Output the (X, Y) coordinate of the center of the cell containing the given text.  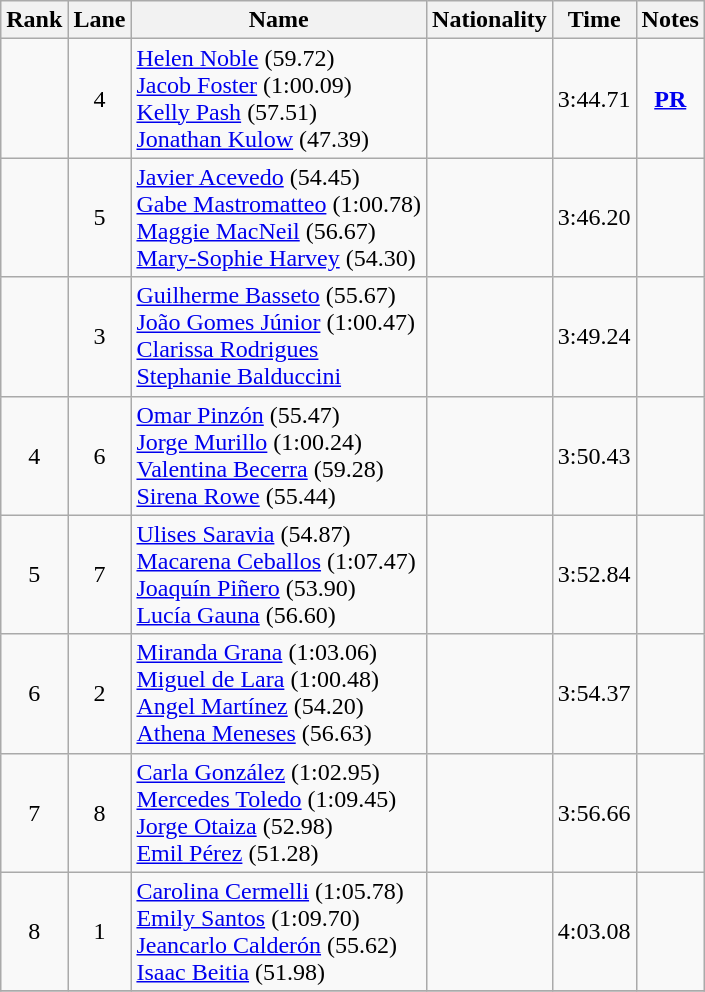
Nationality (490, 20)
Notes (670, 20)
Guilherme Basseto (55.67)João Gomes Júnior (1:00.47)Clarissa RodriguesStephanie Balduccini (279, 336)
3 (100, 336)
3:52.84 (594, 574)
1 (100, 932)
Time (594, 20)
3:46.20 (594, 218)
3:56.66 (594, 812)
Name (279, 20)
3:49.24 (594, 336)
3:54.37 (594, 694)
Ulises Saravia (54.87)Macarena Ceballos (1:07.47)Joaquín Piñero (53.90)Lucía Gauna (56.60) (279, 574)
3:50.43 (594, 456)
Omar Pinzón (55.47)Jorge Murillo (1:00.24)Valentina Becerra (59.28)Sirena Rowe (55.44) (279, 456)
2 (100, 694)
PR (670, 98)
Lane (100, 20)
Javier Acevedo (54.45)Gabe Mastromatteo (1:00.78)Maggie MacNeil (56.67)Mary-Sophie Harvey (54.30) (279, 218)
Carolina Cermelli (1:05.78)Emily Santos (1:09.70)Jeancarlo Calderón (55.62)Isaac Beitia (51.98) (279, 932)
Rank (34, 20)
Helen Noble (59.72)Jacob Foster (1:00.09)Kelly Pash (57.51)Jonathan Kulow (47.39) (279, 98)
4:03.08 (594, 932)
Carla González (1:02.95)Mercedes Toledo (1:09.45)Jorge Otaiza (52.98)Emil Pérez (51.28) (279, 812)
Miranda Grana (1:03.06)Miguel de Lara (1:00.48)Angel Martínez (54.20)Athena Meneses (56.63) (279, 694)
3:44.71 (594, 98)
